Find where the given text appears and provide that cell's center as (X, Y) coordinate. 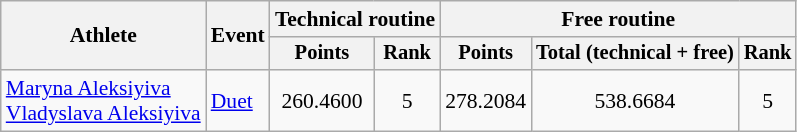
Free routine (618, 19)
Technical routine (355, 19)
Maryna AleksiyivaVladyslava Aleksiyiva (104, 100)
538.6684 (635, 100)
Duet (238, 100)
260.4600 (322, 100)
278.2084 (486, 100)
Total (technical + free) (635, 54)
Event (238, 36)
Athlete (104, 36)
